Determine the (x, y) coordinate at the center of the cell enclosing the given text.  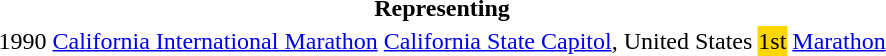
California International Marathon (215, 41)
California State Capitol, United States (568, 41)
1st (772, 41)
